Search for the cell housing the specified text and yield its (x, y) center coordinate. 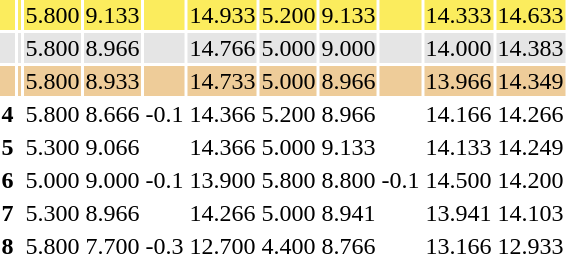
8.666 (112, 114)
8.941 (348, 213)
14.633 (530, 15)
9.066 (112, 147)
14.133 (458, 147)
8.933 (112, 81)
14.166 (458, 114)
13.941 (458, 213)
14.249 (530, 147)
14.349 (530, 81)
6 (8, 180)
14.383 (530, 48)
14.000 (458, 48)
14.500 (458, 180)
4 (8, 114)
14.103 (530, 213)
7 (8, 213)
5 (8, 147)
13.966 (458, 81)
13.900 (222, 180)
14.766 (222, 48)
14.733 (222, 81)
8.800 (348, 180)
14.933 (222, 15)
14.333 (458, 15)
14.200 (530, 180)
